Extract the (x, y) coordinate from the center of the cell holding the provided text.  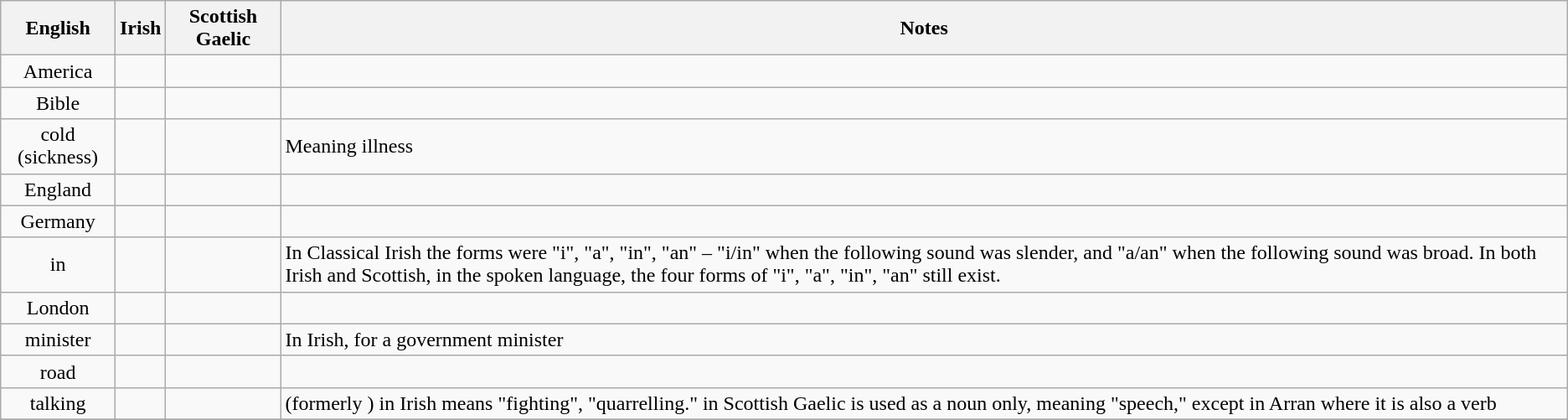
America (59, 71)
In Irish, for a government minister (924, 340)
Meaning illness (924, 146)
Bible (59, 103)
Scottish Gaelic (223, 29)
Irish (140, 29)
in (59, 265)
Notes (924, 29)
cold (sickness) (59, 146)
road (59, 371)
England (59, 189)
minister (59, 340)
talking (59, 403)
Germany (59, 221)
London (59, 308)
English (59, 29)
